Capture the cell that displays the provided text and extract its [x, y] central coordinate. 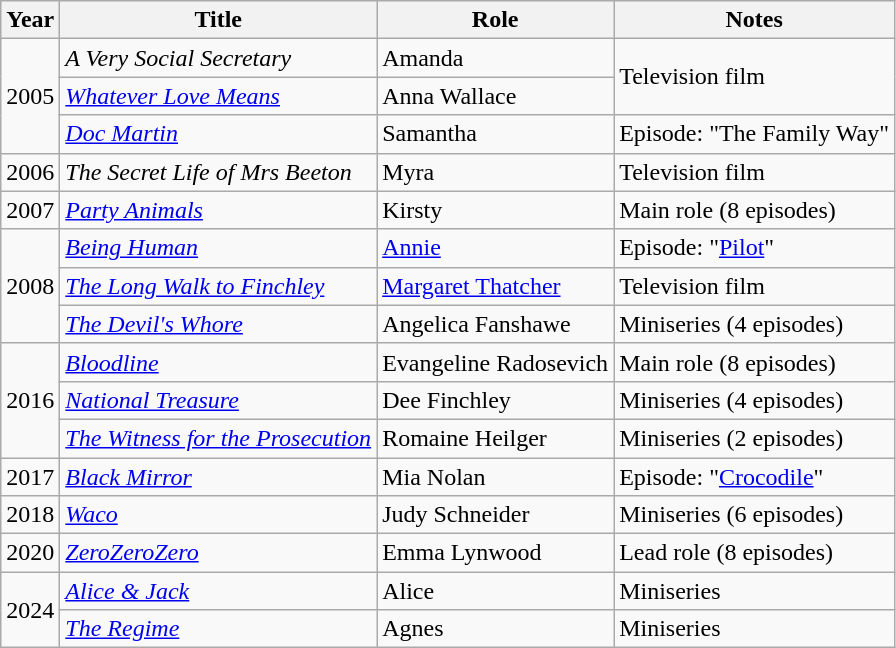
Year [30, 20]
Notes [754, 20]
Episode: "The Family Way" [754, 134]
Whatever Love Means [218, 96]
The Devil's Whore [218, 324]
2018 [30, 515]
Romaine Heilger [496, 438]
Angelica Fanshawe [496, 324]
2006 [30, 172]
Margaret Thatcher [496, 286]
Myra [496, 172]
Alice & Jack [218, 591]
Agnes [496, 629]
Being Human [218, 248]
Party Animals [218, 210]
Episode: "Pilot" [754, 248]
Episode: "Crocodile" [754, 477]
The Regime [218, 629]
The Witness for the Prosecution [218, 438]
Dee Finchley [496, 400]
2016 [30, 400]
Evangeline Radosevich [496, 362]
2020 [30, 553]
ZeroZeroZero [218, 553]
National Treasure [218, 400]
The Long Walk to Finchley [218, 286]
Mia Nolan [496, 477]
Doc Martin [218, 134]
A Very Social Secretary [218, 58]
Anna Wallace [496, 96]
The Secret Life of Mrs Beeton [218, 172]
Kirsty [496, 210]
2017 [30, 477]
Lead role (8 episodes) [754, 553]
Title [218, 20]
Amanda [496, 58]
2008 [30, 286]
Annie [496, 248]
2007 [30, 210]
Samantha [496, 134]
Judy Schneider [496, 515]
2005 [30, 96]
Waco [218, 515]
Bloodline [218, 362]
Emma Lynwood [496, 553]
Miniseries (2 episodes) [754, 438]
Miniseries (6 episodes) [754, 515]
Alice [496, 591]
Role [496, 20]
2024 [30, 610]
Black Mirror [218, 477]
